Output the (x, y) coordinate of the center of the cell containing the given text.  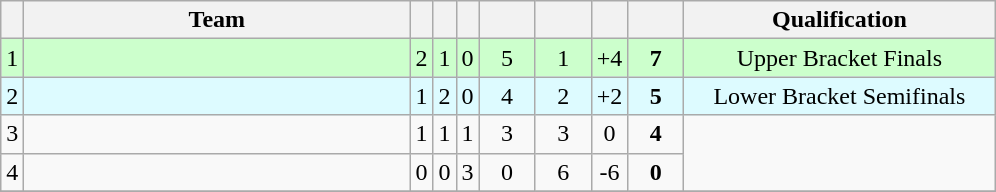
+4 (610, 58)
Team (217, 20)
7 (656, 58)
6 (563, 172)
-6 (610, 172)
+2 (610, 96)
Lower Bracket Semifinals (840, 96)
Upper Bracket Finals (840, 58)
Qualification (840, 20)
